Capture the cell that displays the provided text and extract its (X, Y) central coordinate. 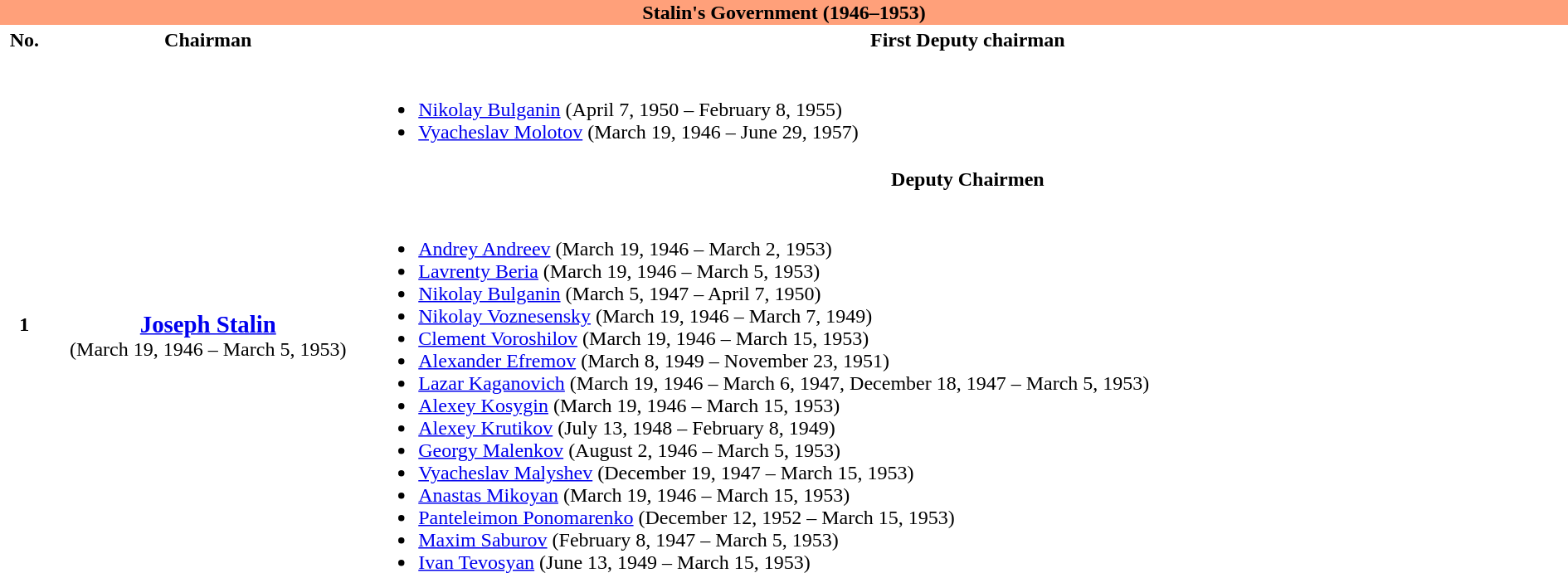
Deputy Chairmen (967, 179)
First Deputy chairman (967, 40)
No. (25, 40)
Chairman (208, 40)
Nikolay Bulganin (April 7, 1950 – February 8, 1955)Vyacheslav Molotov (March 19, 1946 – June 29, 1957) (967, 109)
Stalin's Government (1946–1953) (784, 12)
